Extract the [X, Y] coordinate from the center of the cell holding the provided text.  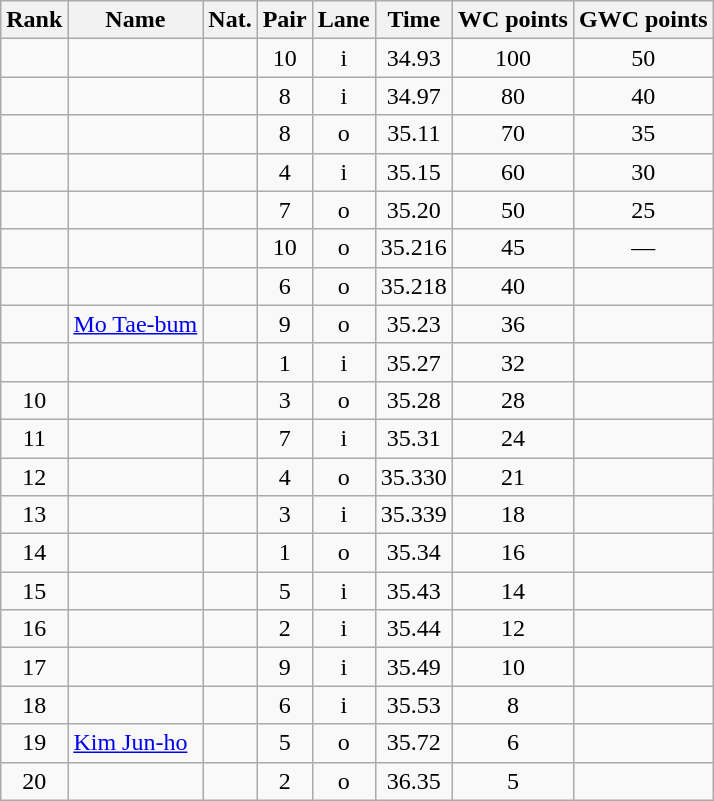
Time [414, 20]
21 [512, 477]
35.218 [414, 286]
Rank [34, 20]
Lane [344, 20]
30 [643, 172]
35.15 [414, 172]
24 [512, 438]
45 [512, 248]
GWC points [643, 20]
36.35 [414, 781]
25 [643, 210]
35.27 [414, 362]
35 [643, 134]
17 [34, 667]
34.97 [414, 96]
15 [34, 591]
35.28 [414, 400]
60 [512, 172]
35.43 [414, 591]
35.20 [414, 210]
Nat. [230, 20]
35.31 [414, 438]
100 [512, 58]
Name [136, 20]
70 [512, 134]
35.330 [414, 477]
19 [34, 743]
13 [34, 515]
80 [512, 96]
36 [512, 324]
35.23 [414, 324]
34.93 [414, 58]
35.216 [414, 248]
35.11 [414, 134]
Kim Jun-ho [136, 743]
32 [512, 362]
35.72 [414, 743]
35.34 [414, 553]
35.44 [414, 629]
WC points [512, 20]
— [643, 248]
20 [34, 781]
Mo Tae-bum [136, 324]
11 [34, 438]
28 [512, 400]
35.49 [414, 667]
35.339 [414, 515]
Pair [284, 20]
35.53 [414, 705]
